Detect which cell encompasses the target text, then output its [X, Y] center coordinate. 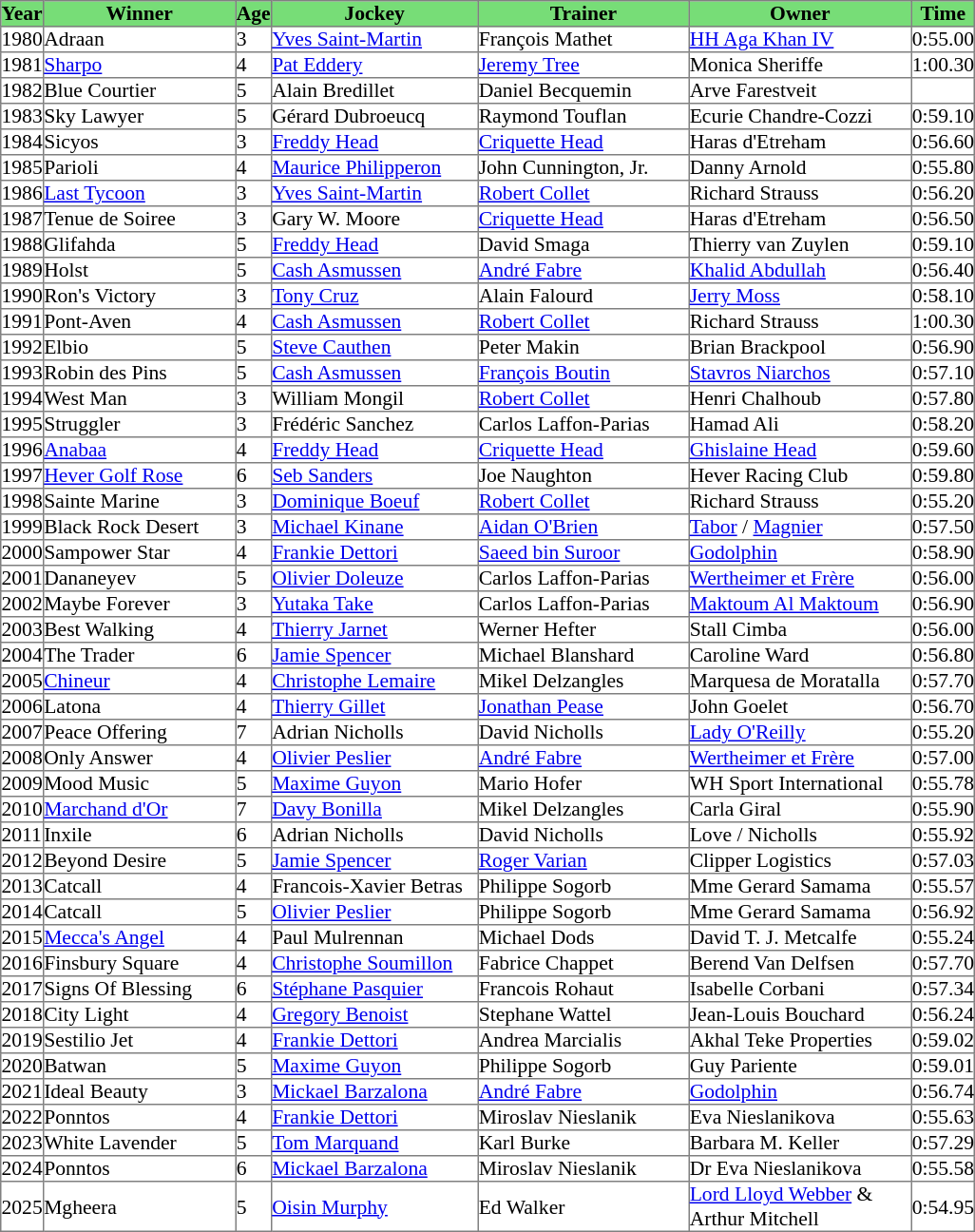
Steve Cauthen [374, 348]
Mood Music [139, 783]
Gary W. Moore [374, 219]
2011 [23, 835]
0:56.40 [943, 270]
2018 [23, 1015]
Francois Rohaut [583, 989]
Ideal Beauty [139, 1091]
Blue Courtier [139, 91]
Winner [139, 13]
1989 [23, 270]
Seb Sanders [374, 475]
2014 [23, 913]
1980 [23, 40]
Henri Chalhoub [800, 399]
Akhal Teke Properties [800, 1040]
Alain Bredillet [374, 91]
Last Tycoon [139, 194]
0:55.80 [943, 167]
Eva Nieslanikova [800, 1118]
1997 [23, 475]
Caroline Ward [800, 656]
Karl Burke [583, 1143]
0:56.92 [943, 913]
Time [943, 13]
2025 [23, 1206]
2021 [23, 1091]
0:56.60 [943, 143]
Barbara M. Keller [800, 1143]
0:56.74 [943, 1091]
Ghislaine Head [800, 451]
Tabor / Magnier [800, 527]
2012 [23, 861]
West Man [139, 399]
0:58.20 [943, 424]
2007 [23, 732]
Paul Mulrennan [374, 937]
2006 [23, 707]
1988 [23, 245]
Trainer [583, 13]
Maybe Forever [139, 605]
François Boutin [583, 373]
Lady O'Reilly [800, 732]
2024 [23, 1169]
Daniel Becquemin [583, 91]
Tenue de Soiree [139, 219]
David T. J. Metcalfe [800, 937]
0:55.57 [943, 886]
2010 [23, 810]
2005 [23, 681]
Sainte Marine [139, 502]
0:55.92 [943, 835]
Love / Nicholls [800, 835]
Robin des Pins [139, 373]
Clipper Logistics [800, 861]
0:58.90 [943, 553]
1999 [23, 527]
Sharpo [139, 65]
1994 [23, 399]
0:57.80 [943, 399]
2003 [23, 629]
0:57.50 [943, 527]
Andrea Marcialis [583, 1040]
2022 [23, 1118]
1987 [23, 219]
Sampower Star [139, 553]
Pat Eddery [374, 65]
Gérard Dubroeucq [374, 116]
Hamad Ali [800, 424]
0:59.60 [943, 451]
1992 [23, 348]
Inxile [139, 835]
Marchand d'Or [139, 810]
Stephane Wattel [583, 1015]
Guy Pariente [800, 1067]
Dr Eva Nieslanikova [800, 1169]
Werner Hefter [583, 629]
Hever Racing Club [800, 475]
Maktoum Al Maktoum [800, 605]
1998 [23, 502]
Jerry Moss [800, 297]
0:57.00 [943, 759]
John Goelet [800, 707]
Saeed bin Suroor [583, 553]
Arve Farestveit [800, 91]
Mecca's Angel [139, 937]
Stall Cimba [800, 629]
Jeremy Tree [583, 65]
0:55.63 [943, 1118]
0:55.58 [943, 1169]
The Trader [139, 656]
0:57.29 [943, 1143]
Latona [139, 707]
Thierry Jarnet [374, 629]
2008 [23, 759]
Monica Sheriffe [800, 65]
Elbio [139, 348]
2013 [23, 886]
Fabrice Chappet [583, 964]
0:56.24 [943, 1015]
Tom Marquand [374, 1143]
0:59.01 [943, 1067]
0:58.10 [943, 297]
1993 [23, 373]
Finsbury Square [139, 964]
Olivier Doleuze [374, 578]
Mgheera [139, 1206]
2017 [23, 989]
Signs Of Blessing [139, 989]
Struggler [139, 424]
Joe Naughton [583, 475]
Year [23, 13]
Marquesa de Moratalla [800, 681]
Alain Falourd [583, 297]
0:59.02 [943, 1040]
1984 [23, 143]
Christophe Lemaire [374, 681]
Christophe Soumillon [374, 964]
Best Walking [139, 629]
Brian Brackpool [800, 348]
Hever Golf Rose [139, 475]
Ed Walker [583, 1206]
2016 [23, 964]
Oisin Murphy [374, 1206]
Davy Bonilla [374, 810]
Berend Van Delfsen [800, 964]
0:56.70 [943, 707]
Pont-Aven [139, 321]
Stéphane Pasquier [374, 989]
Parioli [139, 167]
Dominique Boeuf [374, 502]
1982 [23, 91]
0:55.90 [943, 810]
Frédéric Sanchez [374, 424]
Sicyos [139, 143]
Holst [139, 270]
Peace Offering [139, 732]
1990 [23, 297]
Ron's Victory [139, 297]
Jonathan Pease [583, 707]
Sestilio Jet [139, 1040]
HH Aga Khan IV [800, 40]
1996 [23, 451]
2001 [23, 578]
0:57.34 [943, 989]
2020 [23, 1067]
Owner [800, 13]
2019 [23, 1040]
Anabaa [139, 451]
Beyond Desire [139, 861]
Thierry van Zuylen [800, 245]
Maurice Philipperon [374, 167]
Thierry Gillet [374, 707]
WH Sport International [800, 783]
Michael Dods [583, 937]
Ecurie Chandre-Cozzi [800, 116]
Sky Lawyer [139, 116]
Carla Giral [800, 810]
Age [253, 13]
Glifahda [139, 245]
Tony Cruz [374, 297]
0:57.03 [943, 861]
Batwan [139, 1067]
1985 [23, 167]
0:55.78 [943, 783]
Khalid Abdullah [800, 270]
Roger Varian [583, 861]
William Mongil [374, 399]
2015 [23, 937]
David Smaga [583, 245]
Chineur [139, 681]
0:55.00 [943, 40]
Lord Lloyd Webber & Arthur Mitchell [800, 1206]
White Lavender [139, 1143]
Isabelle Corbani [800, 989]
2009 [23, 783]
1991 [23, 321]
1986 [23, 194]
0:56.80 [943, 656]
Michael Kinane [374, 527]
2023 [23, 1143]
1995 [23, 424]
0:56.20 [943, 194]
Aidan O'Brien [583, 527]
Raymond Touflan [583, 116]
François Mathet [583, 40]
0:59.80 [943, 475]
0:54.95 [943, 1206]
Only Answer [139, 759]
2002 [23, 605]
Gregory Benoist [374, 1015]
2000 [23, 553]
1981 [23, 65]
1983 [23, 116]
Jockey [374, 13]
Jean-Louis Bouchard [800, 1015]
0:56.50 [943, 219]
Peter Makin [583, 348]
Yutaka Take [374, 605]
Michael Blanshard [583, 656]
2004 [23, 656]
John Cunnington, Jr. [583, 167]
Francois-Xavier Betras [374, 886]
Mario Hofer [583, 783]
City Light [139, 1015]
Black Rock Desert [139, 527]
Stavros Niarchos [800, 373]
Dananeyev [139, 578]
0:55.24 [943, 937]
Danny Arnold [800, 167]
0:57.10 [943, 373]
Adraan [139, 40]
